Pinpoint the cell where the given text exists, returning its [X, Y] midpoint coordinate. 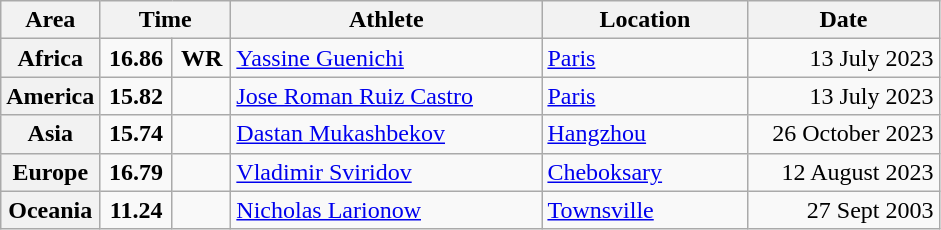
12 August 2023 [844, 172]
16.79 [136, 172]
Vladimir Sviridov [386, 172]
Africa [50, 58]
WR [201, 58]
Asia [50, 134]
26 October 2023 [844, 134]
15.82 [136, 96]
16.86 [136, 58]
Jose Roman Ruiz Castro [386, 96]
Yassine Guenichi [386, 58]
America [50, 96]
Hangzhou [645, 134]
Cheboksary [645, 172]
11.24 [136, 210]
Date [844, 20]
Europe [50, 172]
27 Sept 2003 [844, 210]
Time [166, 20]
Athlete [386, 20]
Townsville [645, 210]
Area [50, 20]
15.74 [136, 134]
Dastan Mukashbekov [386, 134]
Location [645, 20]
Oceania [50, 210]
Nicholas Larionow [386, 210]
